Search for the cell housing the specified text and yield its (X, Y) center coordinate. 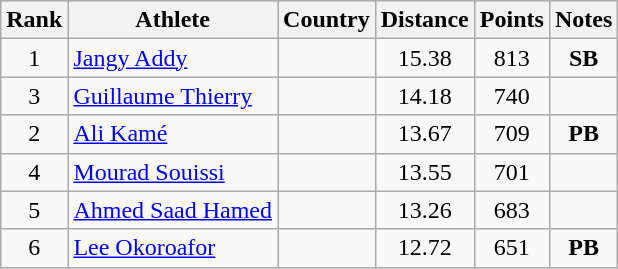
Points (512, 20)
Jangy Addy (173, 58)
13.67 (424, 134)
709 (512, 134)
Rank (34, 20)
5 (34, 210)
Distance (424, 20)
Notes (583, 20)
Ali Kamé (173, 134)
683 (512, 210)
12.72 (424, 248)
651 (512, 248)
3 (34, 96)
Mourad Souissi (173, 172)
4 (34, 172)
Lee Okoroafor (173, 248)
Athlete (173, 20)
13.55 (424, 172)
1 (34, 58)
813 (512, 58)
Guillaume Thierry (173, 96)
15.38 (424, 58)
Country (327, 20)
13.26 (424, 210)
740 (512, 96)
2 (34, 134)
SB (583, 58)
Ahmed Saad Hamed (173, 210)
6 (34, 248)
14.18 (424, 96)
701 (512, 172)
